Search for the cell housing the specified text and yield its (X, Y) center coordinate. 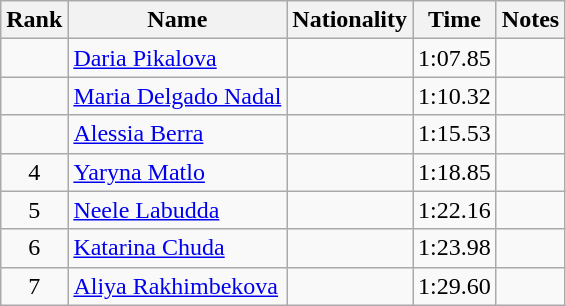
1:07.85 (455, 58)
Katarina Chuda (178, 248)
Daria Pikalova (178, 58)
Maria Delgado Nadal (178, 96)
Time (455, 20)
7 (34, 286)
1:10.32 (455, 96)
Rank (34, 20)
1:18.85 (455, 172)
Aliya Rakhimbekova (178, 286)
Notes (530, 20)
4 (34, 172)
1:23.98 (455, 248)
Yaryna Matlo (178, 172)
1:15.53 (455, 134)
Nationality (350, 20)
1:29.60 (455, 286)
1:22.16 (455, 210)
Neele Labudda (178, 210)
6 (34, 248)
Alessia Berra (178, 134)
Name (178, 20)
5 (34, 210)
